Capture the cell that displays the provided text and extract its (X, Y) central coordinate. 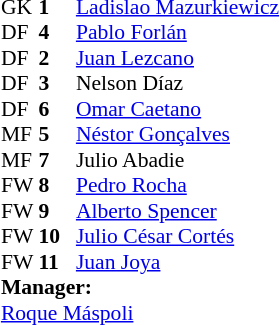
Juan Lezcano (178, 58)
Omar Caetano (178, 109)
Juan Joya (178, 262)
Pedro Rocha (178, 185)
Julio Abadie (178, 160)
7 (57, 160)
9 (57, 211)
6 (57, 109)
10 (57, 237)
11 (57, 262)
Nelson Díaz (178, 83)
Néstor Gonçalves (178, 135)
Manager: (140, 287)
5 (57, 135)
2 (57, 58)
Alberto Spencer (178, 211)
4 (57, 33)
8 (57, 185)
3 (57, 83)
Julio César Cortés (178, 237)
Pablo Forlán (178, 33)
